Provide the [x, y] coordinate of the cell's center where the given text is located.  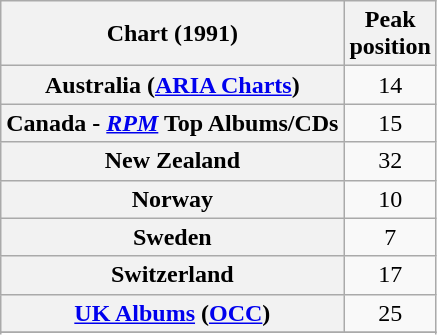
32 [390, 161]
Norway [172, 199]
New Zealand [172, 161]
Australia (ARIA Charts) [172, 85]
7 [390, 237]
Peakposition [390, 34]
Sweden [172, 237]
25 [390, 313]
UK Albums (OCC) [172, 313]
17 [390, 275]
Switzerland [172, 275]
15 [390, 123]
Chart (1991) [172, 34]
Canada - RPM Top Albums/CDs [172, 123]
10 [390, 199]
14 [390, 85]
